Pinpoint the cell where the given text exists, returning its [X, Y] midpoint coordinate. 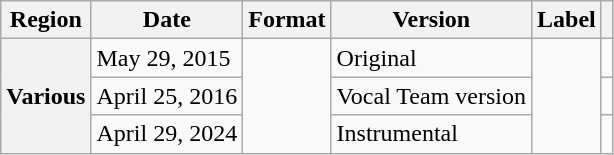
Label [567, 20]
April 25, 2016 [167, 96]
Region [46, 20]
Format [287, 20]
Various [46, 96]
April 29, 2024 [167, 134]
Date [167, 20]
Version [431, 20]
Vocal Team version [431, 96]
May 29, 2015 [167, 58]
Instrumental [431, 134]
Original [431, 58]
